Locate the cell with the specified text and output its [X, Y] center coordinate. 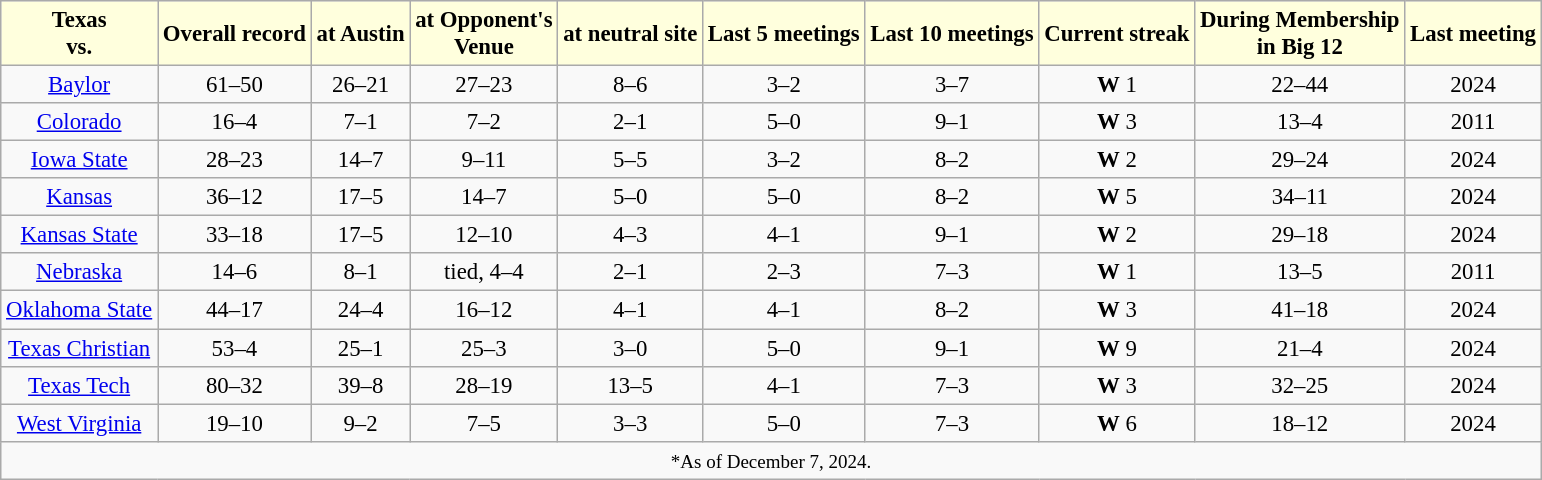
13–4 [1300, 122]
7–2 [484, 122]
22–44 [1300, 85]
at Opponent's Venue [484, 34]
27–23 [484, 85]
39–8 [360, 385]
Current streak [1117, 34]
5–5 [630, 160]
8–6 [630, 85]
4–3 [630, 235]
61–50 [235, 85]
25–1 [360, 348]
3–7 [952, 85]
7–1 [360, 122]
24–4 [360, 310]
14–6 [235, 273]
21–4 [1300, 348]
Last 10 meetings [952, 34]
18–12 [1300, 423]
34–11 [1300, 197]
Last meeting [1474, 34]
Last 5 meetings [784, 34]
at Austin [360, 34]
West Virginia [80, 423]
33–18 [235, 235]
26–21 [360, 85]
80–32 [235, 385]
at neutral site [630, 34]
28–19 [484, 385]
Colorado [80, 122]
3–0 [630, 348]
8–1 [360, 273]
W 6 [1117, 423]
W 5 [1117, 197]
19–10 [235, 423]
W 9 [1117, 348]
Nebraska [80, 273]
44–17 [235, 310]
Baylor [80, 85]
Texas Christian [80, 348]
41–18 [1300, 310]
Texasvs. [80, 34]
Oklahoma State [80, 310]
28–23 [235, 160]
32–25 [1300, 385]
29–24 [1300, 160]
9–2 [360, 423]
Texas Tech [80, 385]
tied, 4–4 [484, 273]
3–3 [630, 423]
25–3 [484, 348]
16–4 [235, 122]
Kansas [80, 197]
2–3 [784, 273]
9–11 [484, 160]
12–10 [484, 235]
7–5 [484, 423]
During Membershipin Big 12 [1300, 34]
Iowa State [80, 160]
16–12 [484, 310]
29–18 [1300, 235]
36–12 [235, 197]
Kansas State [80, 235]
*As of December 7, 2024. [772, 460]
53–4 [235, 348]
Overall record [235, 34]
